For the text-containing cell, return its midpoint in [X, Y] coordinate format. 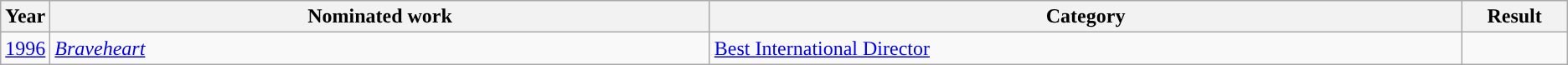
1996 [25, 48]
Result [1514, 17]
Category [1086, 17]
Braveheart [380, 48]
Nominated work [380, 17]
Best International Director [1086, 48]
Year [25, 17]
